Extract the (x, y) coordinate from the center of the cell holding the provided text.  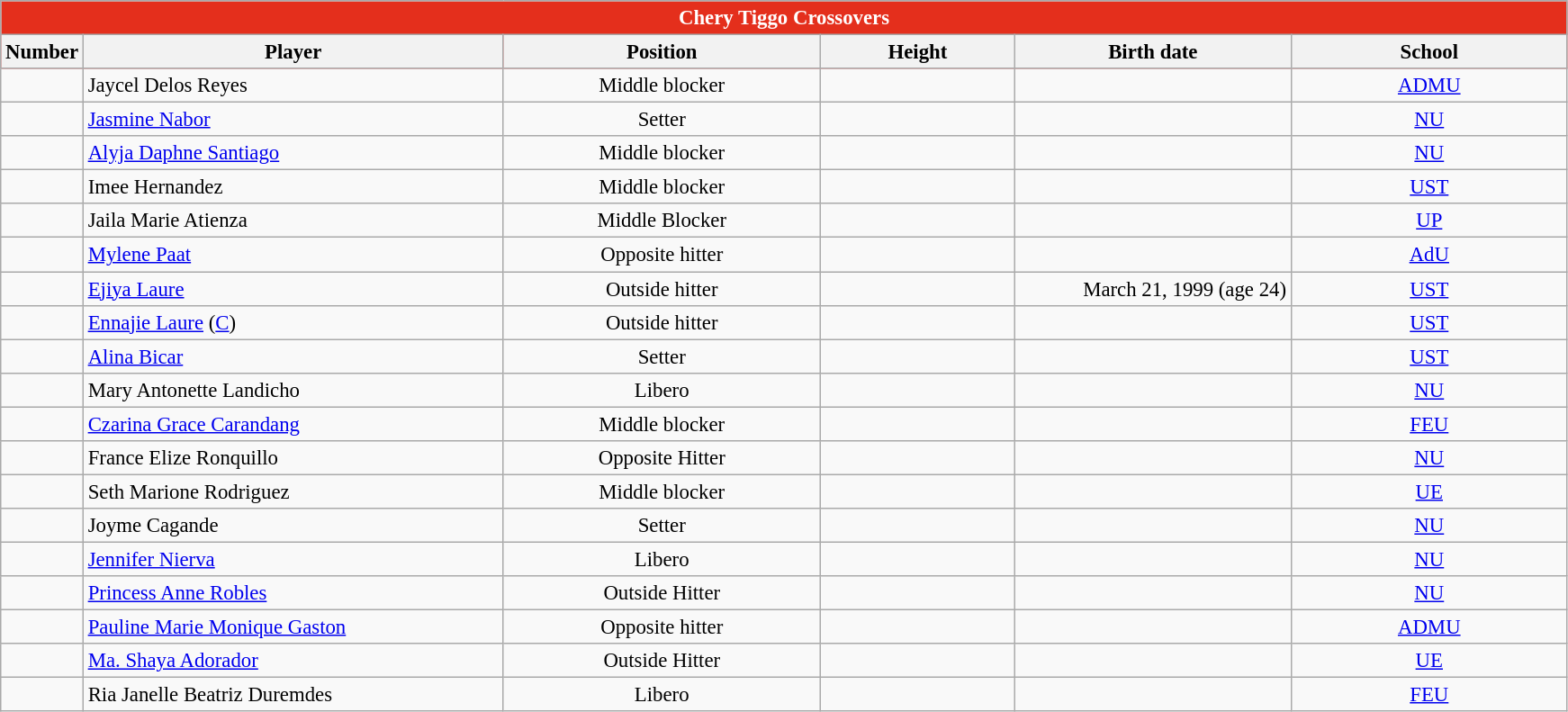
Position (662, 52)
AdU (1429, 255)
Number (42, 52)
Imee Hernandez (293, 187)
Pauline Marie Monique Gaston (293, 627)
Chery Tiggo Crossovers (785, 18)
Ma. Shaya Adorador (293, 661)
Jaila Marie Atienza (293, 221)
Height (918, 52)
Princess Anne Robles (293, 593)
Joyme Cagande (293, 526)
Ejiya Laure (293, 289)
Player (293, 52)
Mary Antonette Landicho (293, 390)
Alyja Daphne Santiago (293, 153)
Birth date (1152, 52)
Opposite Hitter (662, 458)
France Elize Ronquillo (293, 458)
Jasmine Nabor (293, 120)
Middle Blocker (662, 221)
Jaycel Delos Reyes (293, 86)
UP (1429, 221)
Ria Janelle Beatriz Duremdes (293, 695)
Seth Marione Rodriguez (293, 491)
Jennifer Nierva (293, 559)
Alina Bicar (293, 356)
Czarina Grace Carandang (293, 424)
Ennajie Laure (C) (293, 322)
School (1429, 52)
March 21, 1999 (age 24) (1152, 289)
Mylene Paat (293, 255)
